Determine the (X, Y) coordinate at the center of the cell enclosing the given text.  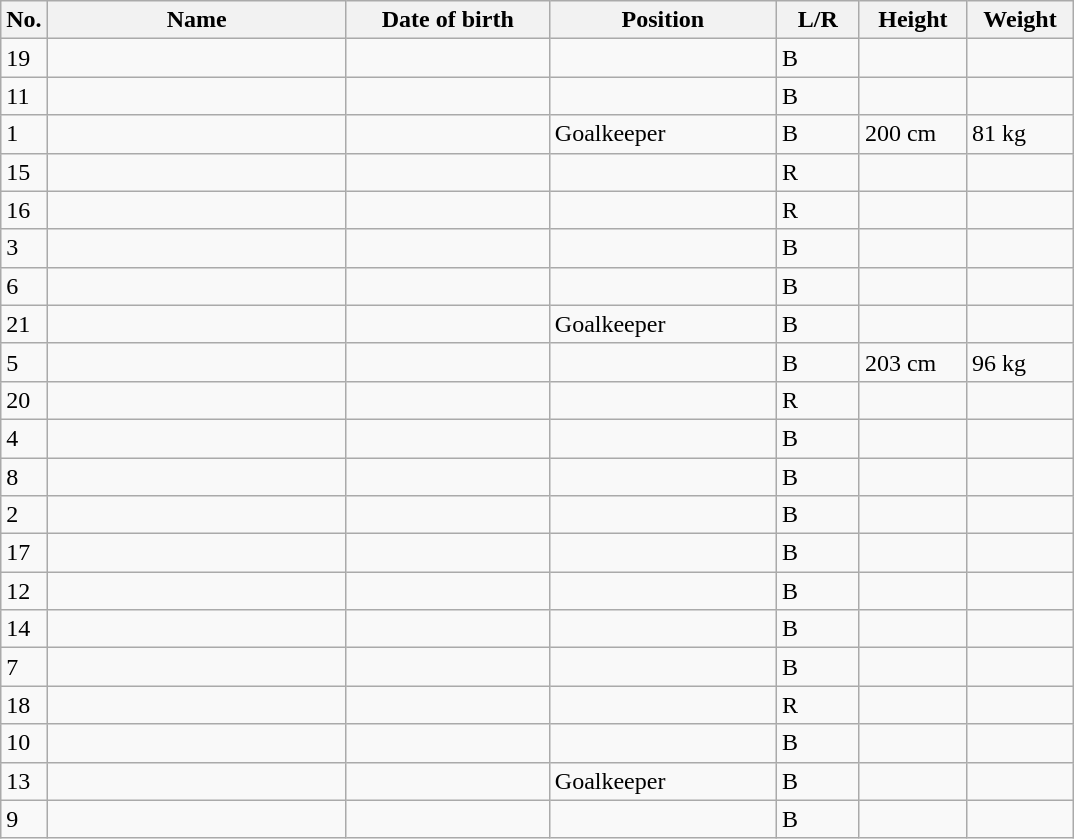
15 (24, 172)
10 (24, 743)
Height (912, 20)
8 (24, 477)
5 (24, 362)
81 kg (1020, 134)
Position (662, 20)
203 cm (912, 362)
19 (24, 58)
Weight (1020, 20)
16 (24, 210)
21 (24, 324)
2 (24, 515)
Name (196, 20)
1 (24, 134)
9 (24, 819)
11 (24, 96)
4 (24, 438)
3 (24, 248)
13 (24, 781)
Date of birth (448, 20)
6 (24, 286)
18 (24, 705)
17 (24, 553)
12 (24, 591)
96 kg (1020, 362)
20 (24, 400)
14 (24, 629)
No. (24, 20)
200 cm (912, 134)
7 (24, 667)
L/R (818, 20)
